Return (X, Y) of the center of cell containing provided text 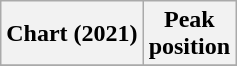
Peakposition (189, 34)
Chart (2021) (72, 34)
